From the cell containing the given text, extract its center point as (x, y) coordinate. 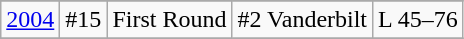
L 45–76 (418, 20)
First Round (170, 20)
#15 (84, 20)
2004 (30, 20)
#2 Vanderbilt (302, 20)
